Search for the cell housing the specified text and yield its (x, y) center coordinate. 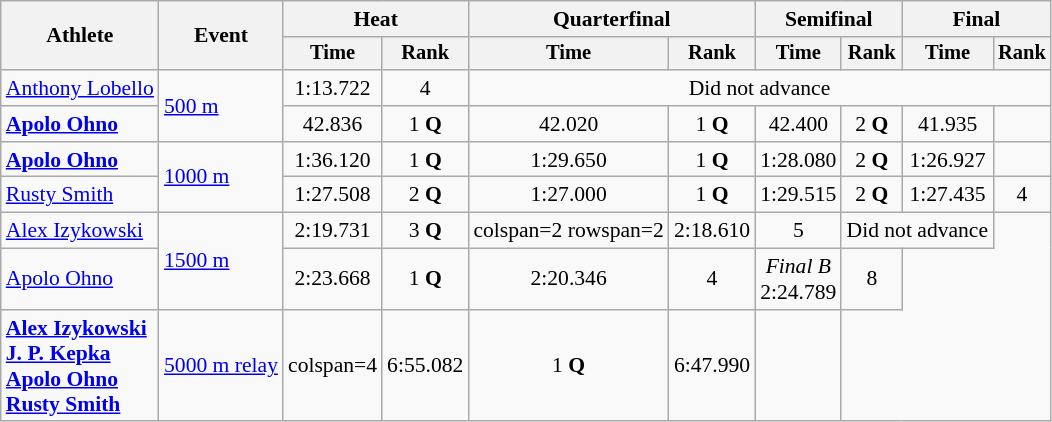
Final (976, 19)
colspan=2 rowspan=2 (568, 231)
6:55.082 (425, 366)
42.836 (332, 124)
Rusty Smith (80, 195)
500 m (221, 106)
Heat (376, 19)
2:19.731 (332, 231)
1000 m (221, 178)
1:27.508 (332, 195)
Athlete (80, 36)
5000 m relay (221, 366)
6:47.990 (712, 366)
2:20.346 (568, 280)
5 (798, 231)
1:27.000 (568, 195)
3 Q (425, 231)
Semifinal (828, 19)
Alex Izykowski (80, 231)
1:36.120 (332, 160)
Alex IzykowskiJ. P. KepkaApolo OhnoRusty Smith (80, 366)
1500 m (221, 262)
Quarterfinal (612, 19)
colspan=4 (332, 366)
42.020 (568, 124)
41.935 (948, 124)
2:18.610 (712, 231)
1:13.722 (332, 88)
8 (872, 280)
1:29.650 (568, 160)
1:27.435 (948, 195)
2:23.668 (332, 280)
Event (221, 36)
1:28.080 (798, 160)
Anthony Lobello (80, 88)
Final B2:24.789 (798, 280)
1:26.927 (948, 160)
42.400 (798, 124)
1:29.515 (798, 195)
